Find where the given text appears and provide that cell's center as (X, Y) coordinate. 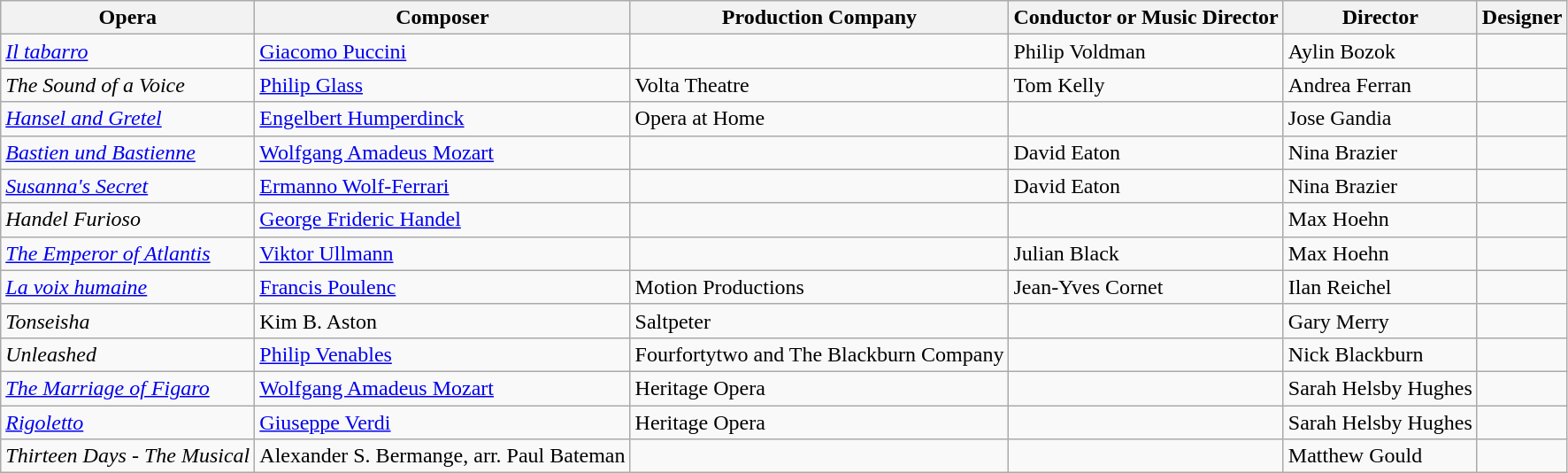
Engelbert Humperdinck (442, 119)
Il tabarro (127, 51)
Designer (1522, 18)
Philip Venables (442, 354)
La voix humaine (127, 287)
Philip Voldman (1146, 51)
Jose Gandia (1380, 119)
Philip Glass (442, 85)
Opera at Home (819, 119)
Rigoletto (127, 423)
Unleashed (127, 354)
Aylin Bozok (1380, 51)
Viktor Ullmann (442, 253)
Hansel and Gretel (127, 119)
Ilan Reichel (1380, 287)
Volta Theatre (819, 85)
Jean-Yves Cornet (1146, 287)
Giacomo Puccini (442, 51)
Handel Furioso (127, 220)
The Emperor of Atlantis (127, 253)
Tom Kelly (1146, 85)
Kim B. Aston (442, 321)
Susanna's Secret (127, 186)
Gary Merry (1380, 321)
Production Company (819, 18)
Opera (127, 18)
Bastien und Bastienne (127, 152)
Giuseppe Verdi (442, 423)
Andrea Ferran (1380, 85)
Francis Poulenc (442, 287)
Saltpeter (819, 321)
The Marriage of Figaro (127, 388)
Director (1380, 18)
Composer (442, 18)
Ermanno Wolf-Ferrari (442, 186)
Tonseisha (127, 321)
Conductor or Music Director (1146, 18)
The Sound of a Voice (127, 85)
Motion Productions (819, 287)
Thirteen Days - The Musical (127, 456)
Matthew Gould (1380, 456)
Alexander S. Bermange, arr. Paul Bateman (442, 456)
Nick Blackburn (1380, 354)
Fourfortytwo and The Blackburn Company (819, 354)
George Frideric Handel (442, 220)
Julian Black (1146, 253)
